Find where the given text appears and provide that cell's center as [X, Y] coordinate. 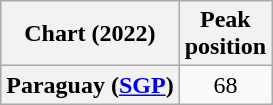
68 [225, 85]
Peakposition [225, 34]
Chart (2022) [90, 34]
Paraguay (SGP) [90, 85]
